Provide the (x, y) coordinate of the cell's center where the given text is located.  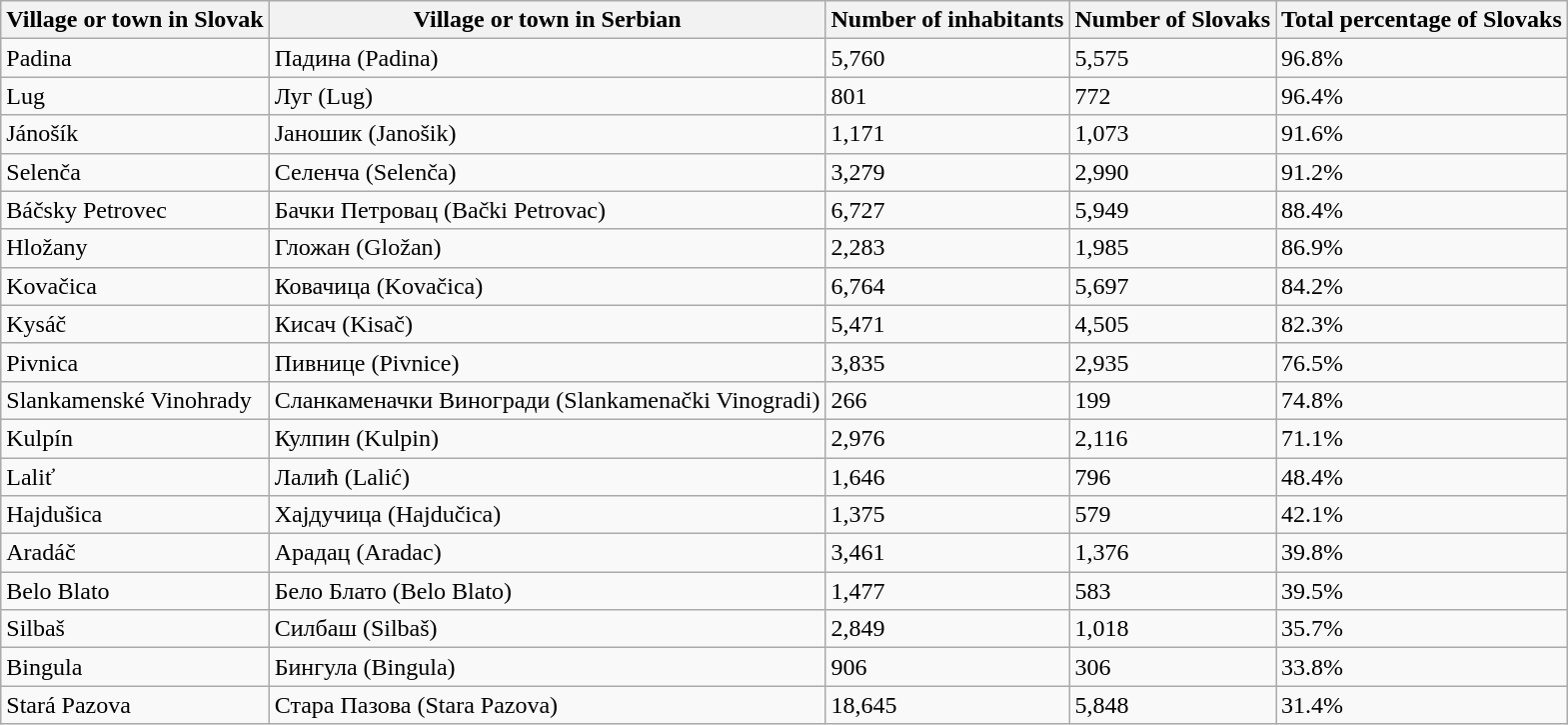
Сланкаменачки Виногради (Slankamenački Vinogradi) (548, 400)
579 (1173, 515)
91.6% (1422, 134)
5,697 (1173, 286)
Báčsky Petrovec (135, 210)
Пивнице (Pivnice) (548, 362)
33.8% (1422, 667)
42.1% (1422, 515)
Slankamenské Vinohrady (135, 400)
39.5% (1422, 591)
5,471 (947, 324)
Селенча (Selenča) (548, 172)
48.4% (1422, 477)
801 (947, 96)
Бингула (Bingula) (548, 667)
6,727 (947, 210)
5,848 (1173, 705)
2,116 (1173, 438)
Бело Блато (Belo Blato) (548, 591)
199 (1173, 400)
Aradáč (135, 553)
Padina (135, 58)
91.2% (1422, 172)
Number of inhabitants (947, 20)
Арадац (Aradac) (548, 553)
18,645 (947, 705)
Луг (Lug) (548, 96)
1,171 (947, 134)
Stará Pazova (135, 705)
Village or town in Slovak (135, 20)
Laliť (135, 477)
3,279 (947, 172)
306 (1173, 667)
1,646 (947, 477)
86.9% (1422, 248)
Kulpín (135, 438)
96.8% (1422, 58)
Бачки Петровац (Bački Petrovac) (548, 210)
1,073 (1173, 134)
Ковачица (Kovačica) (548, 286)
Силбаш (Silbaš) (548, 629)
35.7% (1422, 629)
Selenča (135, 172)
3,835 (947, 362)
Стара Пазова (Stara Pazova) (548, 705)
796 (1173, 477)
6,764 (947, 286)
Silbaš (135, 629)
Kovačica (135, 286)
Jánošík (135, 134)
82.3% (1422, 324)
96.4% (1422, 96)
Number of Slovaks (1173, 20)
Total percentage of Slovaks (1422, 20)
Pivnica (135, 362)
1,375 (947, 515)
2,935 (1173, 362)
4,505 (1173, 324)
5,575 (1173, 58)
Village or town in Serbian (548, 20)
3,461 (947, 553)
Јаношик (Janošik) (548, 134)
74.8% (1422, 400)
Гложан (Gložan) (548, 248)
Кисач (Kisač) (548, 324)
Hložany (135, 248)
88.4% (1422, 210)
84.2% (1422, 286)
1,018 (1173, 629)
1,477 (947, 591)
39.8% (1422, 553)
Bingula (135, 667)
266 (947, 400)
Kysáč (135, 324)
583 (1173, 591)
Хајдучица (Hajdučica) (548, 515)
1,985 (1173, 248)
1,376 (1173, 553)
772 (1173, 96)
76.5% (1422, 362)
Belo Blato (135, 591)
2,976 (947, 438)
Падина (Padina) (548, 58)
Lug (135, 96)
5,949 (1173, 210)
906 (947, 667)
2,849 (947, 629)
31.4% (1422, 705)
2,990 (1173, 172)
2,283 (947, 248)
71.1% (1422, 438)
Кулпин (Kulpin) (548, 438)
Лалић (Lalić) (548, 477)
5,760 (947, 58)
Hajdušica (135, 515)
